Provide the (x, y) coordinate of the cell's center where the given text is located.  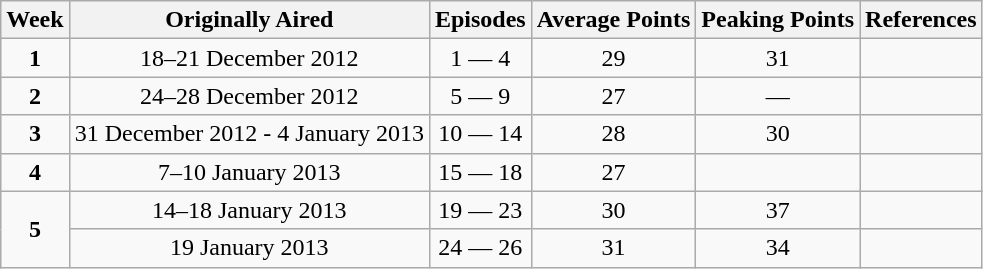
31 December 2012 - 4 January 2013 (249, 134)
15 — 18 (480, 172)
7–10 January 2013 (249, 172)
37 (778, 210)
19 — 23 (480, 210)
24–28 December 2012 (249, 96)
Originally Aired (249, 20)
14–18 January 2013 (249, 210)
References (922, 20)
Average Points (614, 20)
Peaking Points (778, 20)
4 (35, 172)
29 (614, 58)
5 (35, 229)
5 — 9 (480, 96)
28 (614, 134)
2 (35, 96)
Episodes (480, 20)
10 — 14 (480, 134)
34 (778, 248)
3 (35, 134)
Week (35, 20)
— (778, 96)
24 — 26 (480, 248)
19 January 2013 (249, 248)
1 (35, 58)
18–21 December 2012 (249, 58)
1 — 4 (480, 58)
